For the text-containing cell, return its midpoint in [X, Y] coordinate format. 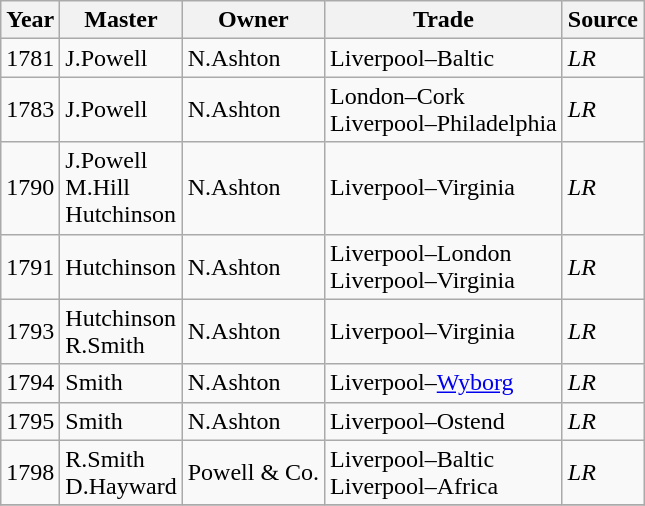
Year [30, 20]
R.SmithD.Hayward [121, 472]
1781 [30, 58]
1791 [30, 266]
1783 [30, 110]
Owner [253, 20]
Trade [444, 20]
Powell & Co. [253, 472]
Hutchinson [121, 266]
1790 [30, 188]
Liverpool–Ostend [444, 421]
Liverpool–LondonLiverpool–Virginia [444, 266]
1795 [30, 421]
1793 [30, 332]
London–CorkLiverpool–Philadelphia [444, 110]
Master [121, 20]
1794 [30, 383]
Liverpool–Baltic [444, 58]
1798 [30, 472]
Source [602, 20]
Liverpool–Wyborg [444, 383]
Liverpool–BalticLiverpool–Africa [444, 472]
J.PowellM.HillHutchinson [121, 188]
HutchinsonR.Smith [121, 332]
